Extract the [X, Y] coordinate from the center of the cell holding the provided text.  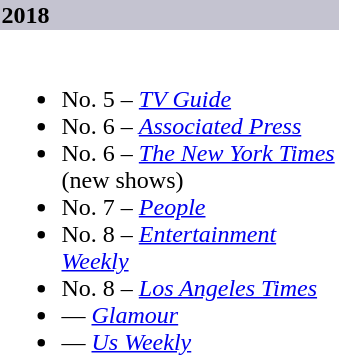
2018 [170, 15]
